Return [X, Y] of the center of cell containing provided text 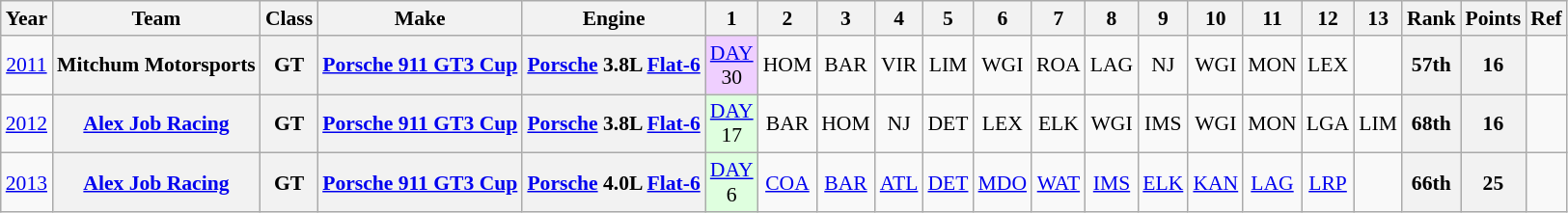
LRP [1328, 183]
Make [420, 18]
10 [1216, 18]
ATL [899, 183]
Class [289, 18]
Ref [1546, 18]
VIR [899, 66]
2012 [27, 123]
DAY30 [731, 66]
LGA [1328, 123]
Porsche 4.0L Flat-6 [614, 183]
ROA [1059, 66]
Year [27, 18]
2013 [27, 183]
Points [1494, 18]
Mitchum Motorsports [156, 66]
9 [1163, 18]
68th [1432, 123]
WAT [1059, 183]
13 [1378, 18]
2 [787, 18]
66th [1432, 183]
DAY6 [731, 183]
2011 [27, 66]
DAY17 [731, 123]
12 [1328, 18]
3 [845, 18]
COA [787, 183]
57th [1432, 66]
6 [1004, 18]
7 [1059, 18]
Team [156, 18]
8 [1112, 18]
Rank [1432, 18]
Engine [614, 18]
4 [899, 18]
KAN [1216, 183]
11 [1272, 18]
5 [948, 18]
25 [1494, 183]
MDO [1004, 183]
1 [731, 18]
